Determine the [x, y] coordinate at the center of the cell enclosing the given text.  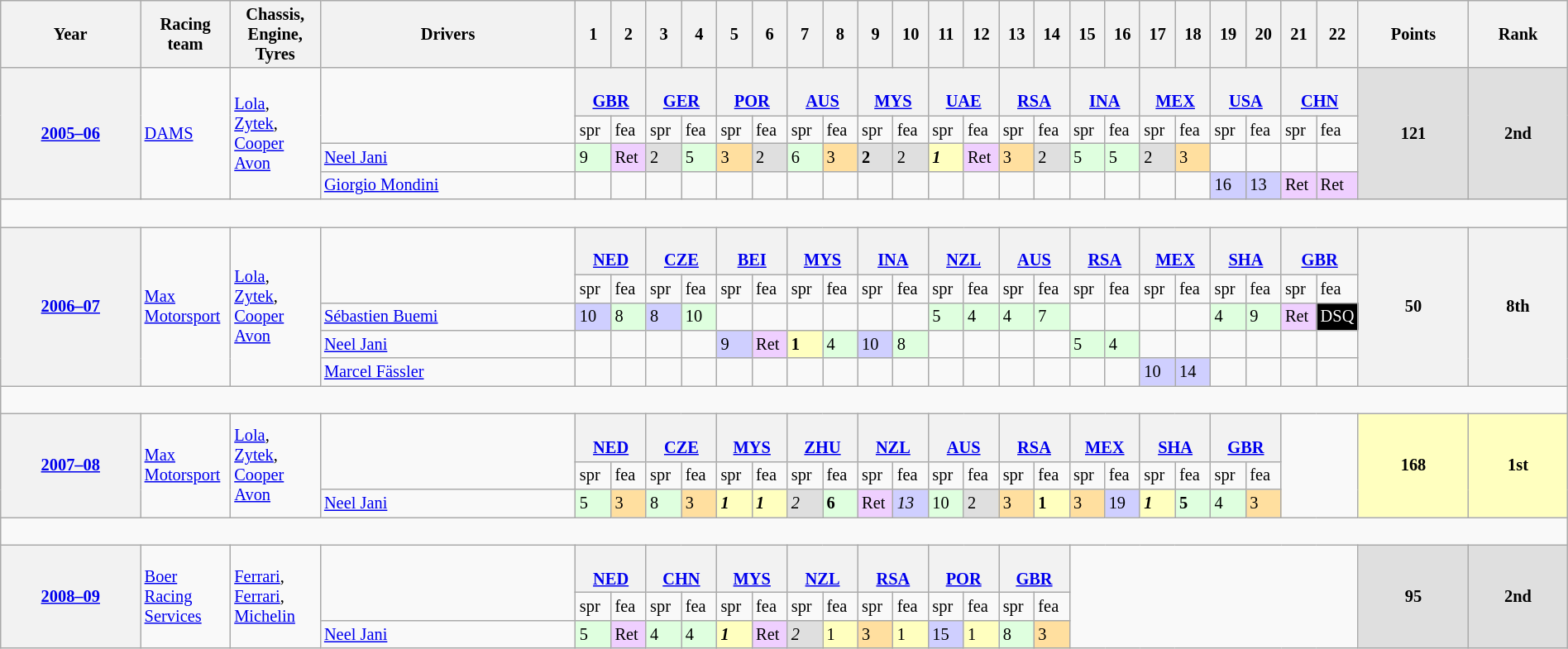
12 [981, 34]
Sébastien Buemi [448, 317]
2005–06 [71, 134]
Boer Racing Services [185, 597]
Racingteam [185, 34]
2006–07 [71, 306]
Marcel Fässler [448, 372]
8th [1518, 306]
DSQ [1337, 317]
ZHU [822, 437]
168 [1413, 465]
Year [71, 34]
2008–09 [71, 597]
Giorgio Mondini [448, 185]
18 [1193, 34]
Ferrari,Ferrari,Michelin [275, 597]
Rank [1518, 34]
Drivers [448, 34]
20 [1264, 34]
22 [1337, 34]
21 [1298, 34]
121 [1413, 134]
BEI [753, 251]
50 [1413, 306]
USA [1245, 92]
2007–08 [71, 465]
UAE [964, 92]
Points [1413, 34]
95 [1413, 597]
1st [1518, 465]
Chassis,Engine,Tyres [275, 34]
11 [946, 34]
17 [1158, 34]
DAMS [185, 134]
GER [681, 92]
